From the cell containing the given text, extract its center point as (x, y) coordinate. 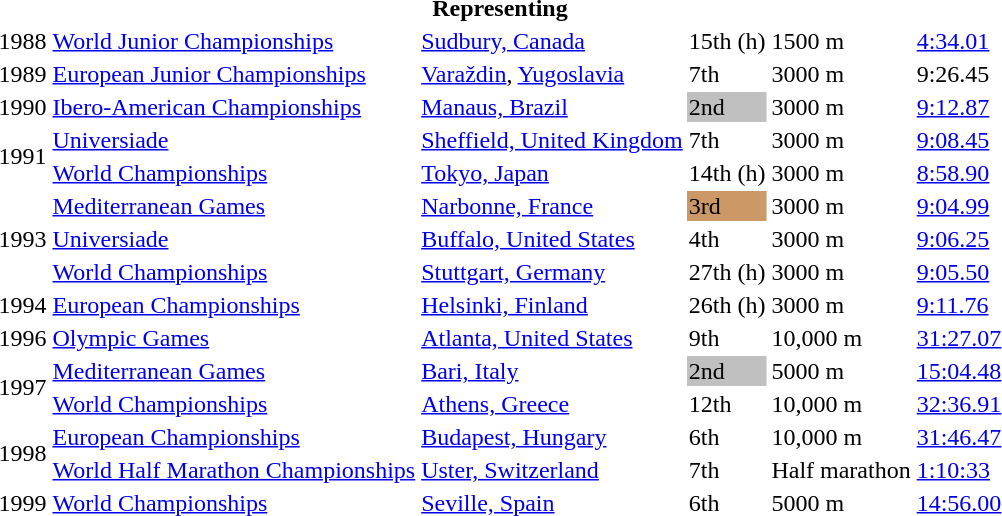
Sudbury, Canada (552, 41)
14th (h) (727, 173)
15th (h) (727, 41)
Atlanta, United States (552, 338)
4th (727, 239)
12th (727, 404)
5000 m (841, 371)
Helsinki, Finland (552, 305)
Buffalo, United States (552, 239)
26th (h) (727, 305)
27th (h) (727, 272)
Olympic Games (234, 338)
Uster, Switzerland (552, 470)
1500 m (841, 41)
Sheffield, United Kingdom (552, 140)
Half marathon (841, 470)
3rd (727, 206)
6th (727, 437)
European Junior Championships (234, 74)
World Half Marathon Championships (234, 470)
Budapest, Hungary (552, 437)
Varaždin, Yugoslavia (552, 74)
Narbonne, France (552, 206)
Athens, Greece (552, 404)
Tokyo, Japan (552, 173)
Bari, Italy (552, 371)
Manaus, Brazil (552, 107)
Stuttgart, Germany (552, 272)
Ibero-American Championships (234, 107)
9th (727, 338)
World Junior Championships (234, 41)
